Output the [x, y] coordinate of the center of the cell containing the given text.  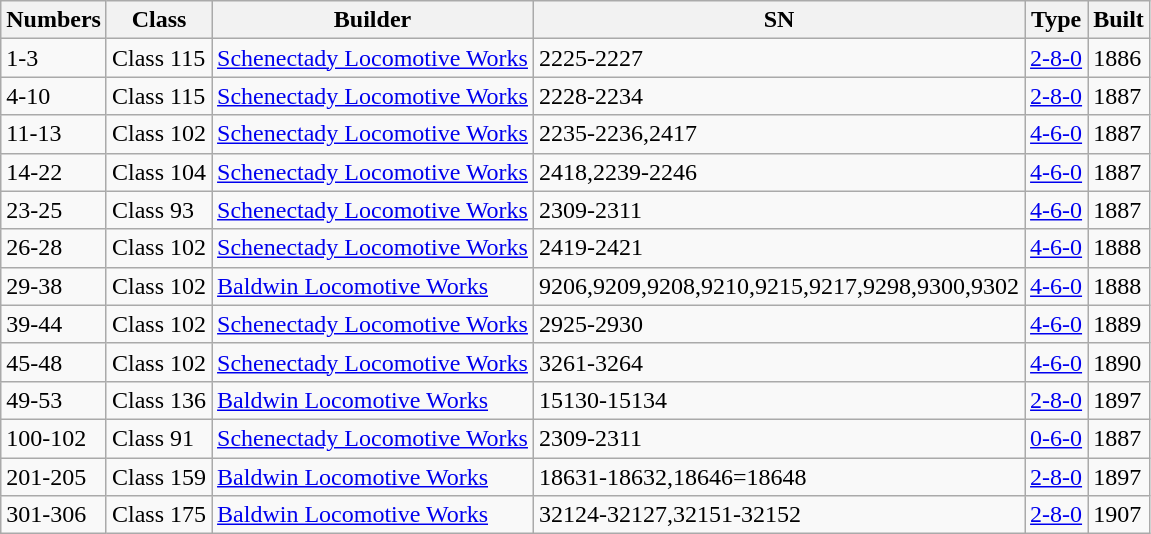
Class 175 [158, 515]
23-25 [54, 210]
301-306 [54, 515]
100-102 [54, 438]
Class 104 [158, 172]
Class 159 [158, 477]
11-13 [54, 134]
SN [778, 20]
2925-2930 [778, 324]
18631-18632,18646=18648 [778, 477]
29-38 [54, 286]
26-28 [54, 248]
Type [1056, 20]
Built [1119, 20]
4-10 [54, 96]
2228-2234 [778, 96]
15130-15134 [778, 400]
3261-3264 [778, 362]
32124-32127,32151-32152 [778, 515]
Class [158, 20]
2418,2239-2246 [778, 172]
Class 93 [158, 210]
49-53 [54, 400]
2225-2227 [778, 58]
45-48 [54, 362]
1889 [1119, 324]
Builder [373, 20]
39-44 [54, 324]
1-3 [54, 58]
1886 [1119, 58]
1907 [1119, 515]
2419-2421 [778, 248]
Class 91 [158, 438]
Class 136 [158, 400]
14-22 [54, 172]
201-205 [54, 477]
2235-2236,2417 [778, 134]
9206,9209,9208,9210,9215,9217,9298,9300,9302 [778, 286]
0-6-0 [1056, 438]
Numbers [54, 20]
1890 [1119, 362]
